Return [X, Y] of the center of cell containing provided text 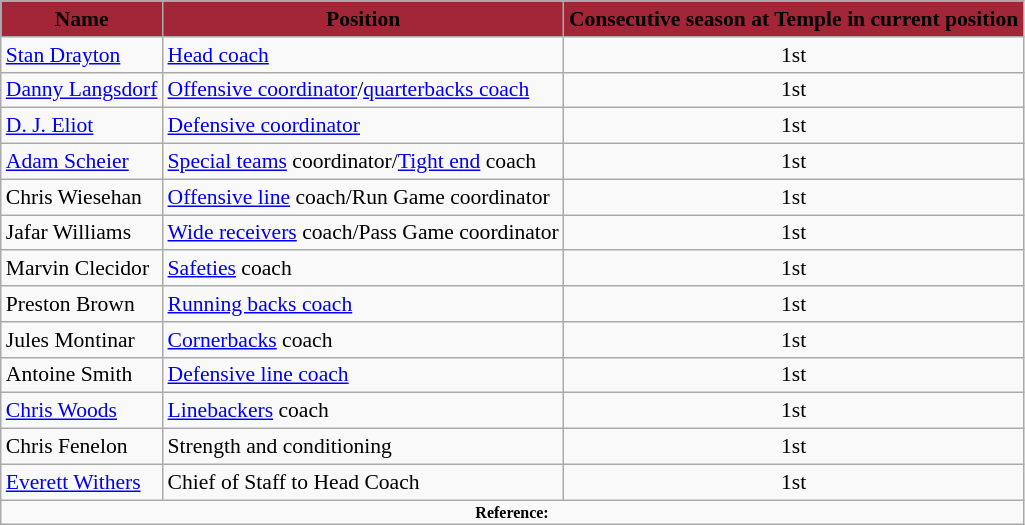
Jules Montinar [82, 340]
Adam Scheier [82, 162]
Offensive coordinator/quarterbacks coach [364, 90]
Cornerbacks coach [364, 340]
Jafar Williams [82, 233]
Reference: [512, 512]
Everett Withers [82, 482]
Name [82, 19]
Wide receivers coach/Pass Game coordinator [364, 233]
Antoine Smith [82, 375]
Linebackers coach [364, 411]
Special teams coordinator/Tight end coach [364, 162]
Marvin Clecidor [82, 269]
Stan Drayton [82, 55]
Chris Fenelon [82, 447]
Defensive coordinator [364, 126]
Chris Woods [82, 411]
Chris Wiesehan [82, 197]
Preston Brown [82, 304]
Chief of Staff to Head Coach [364, 482]
Head coach [364, 55]
Strength and conditioning [364, 447]
Running backs coach [364, 304]
D. J. Eliot [82, 126]
Offensive line coach/Run Game coordinator [364, 197]
Danny Langsdorf [82, 90]
Safeties coach [364, 269]
Consecutive season at Temple in current position [794, 19]
Defensive line coach [364, 375]
Position [364, 19]
